Find where the given text appears and provide that cell's center as [x, y] coordinate. 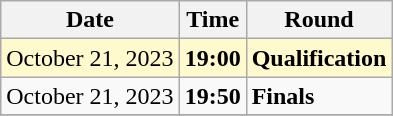
19:00 [212, 58]
19:50 [212, 96]
Time [212, 20]
Round [319, 20]
Qualification [319, 58]
Finals [319, 96]
Date [90, 20]
